Provide the (X, Y) coordinate of the cell's center where the given text is located.  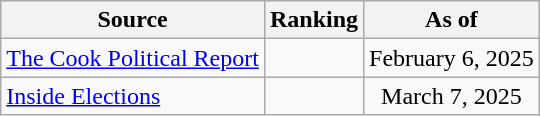
February 6, 2025 (452, 58)
Source (133, 20)
Inside Elections (133, 96)
March 7, 2025 (452, 96)
Ranking (314, 20)
As of (452, 20)
The Cook Political Report (133, 58)
